Find where the given text appears and provide that cell's center as (x, y) coordinate. 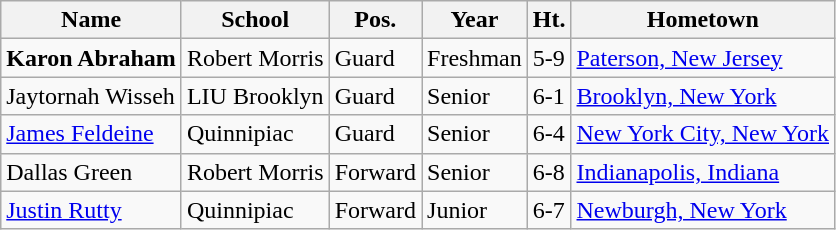
Karon Abraham (92, 58)
Year (475, 20)
Junior (475, 210)
6-1 (549, 96)
Hometown (703, 20)
Paterson, New Jersey (703, 58)
School (255, 20)
Dallas Green (92, 172)
Justin Rutty (92, 210)
Freshman (475, 58)
5-9 (549, 58)
New York City, New York (703, 134)
6-4 (549, 134)
Name (92, 20)
Brooklyn, New York (703, 96)
James Feldeine (92, 134)
Pos. (375, 20)
LIU Brooklyn (255, 96)
Ht. (549, 20)
Indianapolis, Indiana (703, 172)
Jaytornah Wisseh (92, 96)
Newburgh, New York (703, 210)
6-8 (549, 172)
6-7 (549, 210)
